For the text-containing cell, return its midpoint in [X, Y] coordinate format. 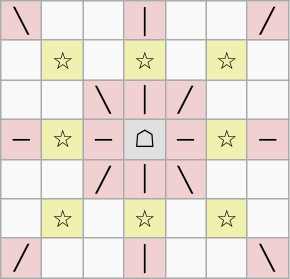
☖ [144, 139]
